Capture the cell that displays the provided text and extract its (x, y) central coordinate. 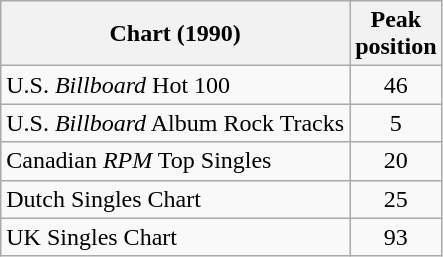
20 (396, 161)
U.S. Billboard Album Rock Tracks (176, 123)
Dutch Singles Chart (176, 199)
U.S. Billboard Hot 100 (176, 85)
46 (396, 85)
UK Singles Chart (176, 237)
93 (396, 237)
Canadian RPM Top Singles (176, 161)
Peakposition (396, 34)
5 (396, 123)
25 (396, 199)
Chart (1990) (176, 34)
